Capture the cell that displays the provided text and extract its (X, Y) central coordinate. 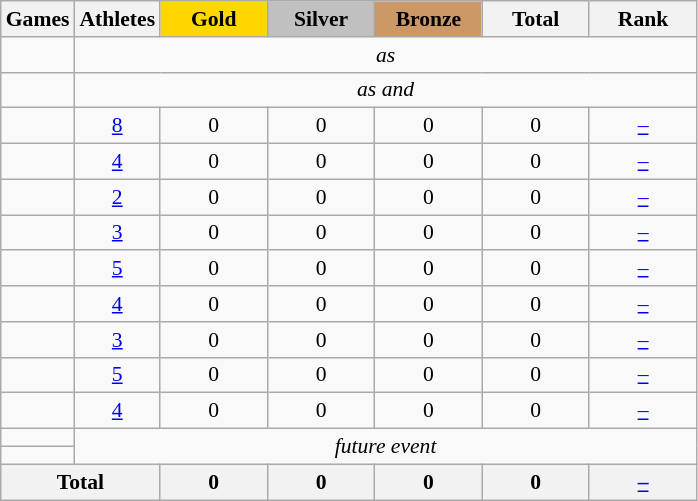
as and (385, 90)
future event (385, 447)
Silver (320, 19)
8 (117, 126)
2 (117, 197)
as (385, 55)
Athletes (117, 19)
Gold (214, 19)
Rank (642, 19)
Bronze (428, 19)
Games (38, 19)
